For the text-containing cell, return its midpoint in (X, Y) coordinate format. 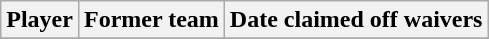
Date claimed off waivers (356, 20)
Player (40, 20)
Former team (151, 20)
